Identify which cell holds the provided text, then report its (X, Y) central coordinate. 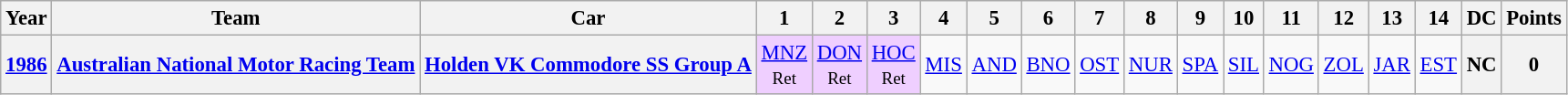
SIL (1243, 66)
6 (1048, 18)
HOC Ret (893, 66)
13 (1392, 18)
DC (1481, 18)
Car (589, 18)
EST (1438, 66)
8 (1150, 18)
ZOL (1343, 66)
3 (893, 18)
SPA (1200, 66)
0 (1534, 66)
Holden VK Commodore SS Group A (589, 66)
NOG (1291, 66)
12 (1343, 18)
MNZRet (784, 66)
Australian National Motor Racing Team (236, 66)
11 (1291, 18)
BNO (1048, 66)
DONRet (839, 66)
Year (26, 18)
4 (944, 18)
OST (1100, 66)
14 (1438, 18)
1 (784, 18)
9 (1200, 18)
1986 (26, 66)
MIS (944, 66)
NUR (1150, 66)
10 (1243, 18)
AND (994, 66)
5 (994, 18)
2 (839, 18)
NC (1481, 66)
7 (1100, 18)
JAR (1392, 66)
Team (236, 18)
Points (1534, 18)
